For the text-containing cell, return its midpoint in (x, y) coordinate format. 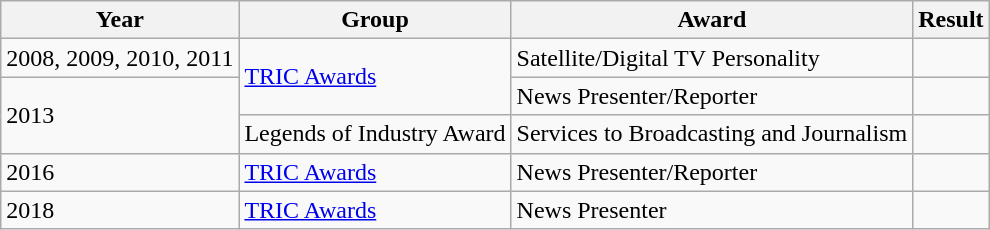
2016 (120, 172)
2013 (120, 115)
Satellite/Digital TV Personality (712, 58)
Award (712, 20)
Legends of Industry Award (375, 134)
Group (375, 20)
Result (951, 20)
2008, 2009, 2010, 2011 (120, 58)
2018 (120, 210)
Services to Broadcasting and Journalism (712, 134)
Year (120, 20)
News Presenter (712, 210)
